Identify which cell holds the provided text, then report its (x, y) central coordinate. 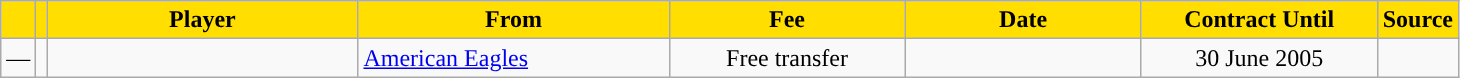
Free transfer (787, 58)
Source (1418, 20)
— (18, 58)
Player (202, 20)
Contract Until (1259, 20)
Date (1023, 20)
From (514, 20)
American Eagles (514, 58)
30 June 2005 (1259, 58)
Fee (787, 20)
